Search for the cell housing the specified text and yield its [X, Y] center coordinate. 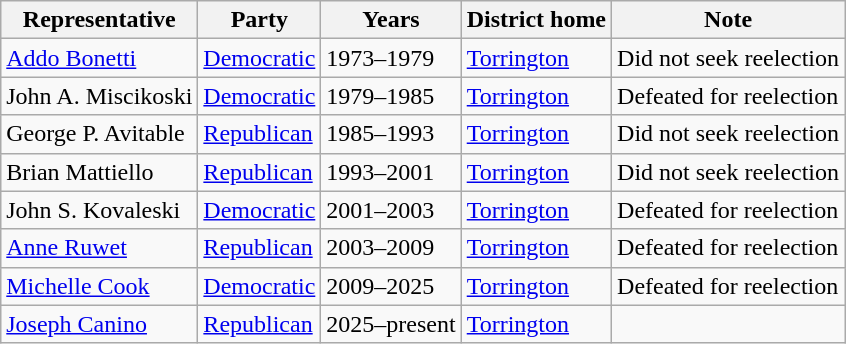
2001–2003 [391, 210]
1985–1993 [391, 134]
Party [260, 20]
1993–2001 [391, 172]
Brian Mattiello [100, 172]
Anne Ruwet [100, 248]
Joseph Canino [100, 324]
Addo Bonetti [100, 58]
2025–present [391, 324]
George P. Avitable [100, 134]
2009–2025 [391, 286]
2003–2009 [391, 248]
John S. Kovaleski [100, 210]
John A. Miscikoski [100, 96]
Michelle Cook [100, 286]
Years [391, 20]
Representative [100, 20]
1973–1979 [391, 58]
1979–1985 [391, 96]
Note [728, 20]
District home [536, 20]
